Return (x, y) of the center of cell containing provided text 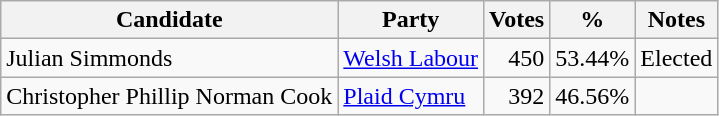
Julian Simmonds (170, 58)
Elected (676, 58)
Party (411, 20)
Notes (676, 20)
% (592, 20)
Plaid Cymru (411, 96)
53.44% (592, 58)
46.56% (592, 96)
392 (517, 96)
Welsh Labour (411, 58)
Christopher Phillip Norman Cook (170, 96)
Candidate (170, 20)
Votes (517, 20)
450 (517, 58)
